Determine the [X, Y] coordinate at the center of the cell enclosing the given text.  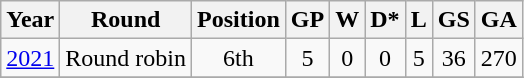
2021 [30, 58]
W [348, 20]
GS [454, 20]
L [418, 20]
270 [498, 58]
Round robin [126, 58]
Position [239, 20]
GP [307, 20]
GA [498, 20]
D* [385, 20]
6th [239, 58]
36 [454, 58]
Year [30, 20]
Round [126, 20]
